Determine the [x, y] coordinate at the center of the cell enclosing the given text.  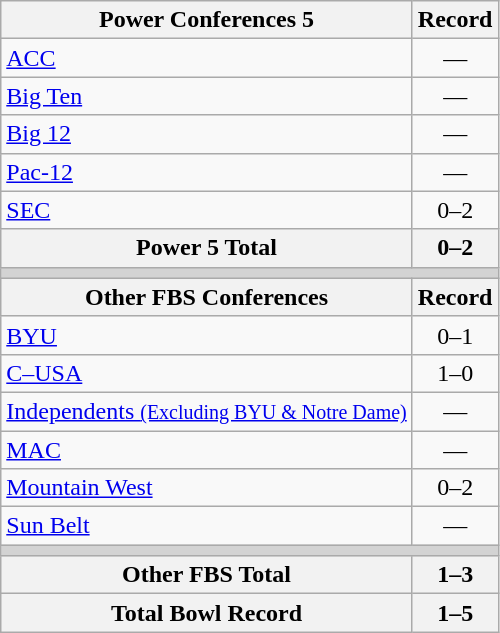
Mountain West [207, 488]
ACC [207, 58]
Big Ten [207, 96]
Power 5 Total [207, 248]
SEC [207, 210]
BYU [207, 335]
Pac-12 [207, 172]
Other FBS Total [207, 575]
Sun Belt [207, 526]
Total Bowl Record [207, 613]
1–5 [455, 613]
1–0 [455, 373]
1–3 [455, 575]
MAC [207, 449]
Independents (Excluding BYU & Notre Dame) [207, 411]
0–1 [455, 335]
Other FBS Conferences [207, 297]
Power Conferences 5 [207, 20]
Big 12 [207, 134]
C–USA [207, 373]
